Detect which cell encompasses the target text, then output its (X, Y) center coordinate. 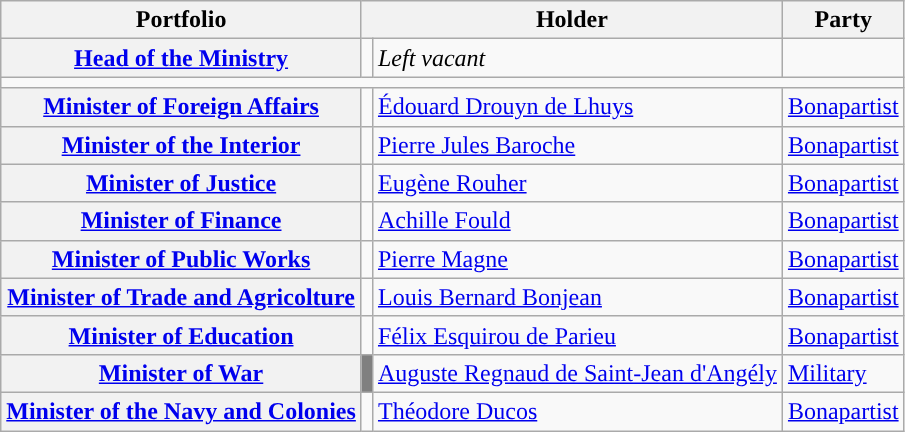
Auguste Regnaud de Saint-Jean d'Angély (577, 373)
Pierre Magne (577, 259)
Minister of Public Works (182, 259)
Édouard Drouyn de Lhuys (577, 107)
Félix Esquirou de Parieu (577, 335)
Holder (572, 20)
Minister of War (182, 373)
Minister of Trade and Agricolture (182, 297)
Minister of Justice (182, 183)
Théodore Ducos (577, 411)
Military (843, 373)
Left vacant (577, 58)
Minister of Finance (182, 221)
Achille Fould (577, 221)
Minister of the Interior (182, 145)
Pierre Jules Baroche (577, 145)
Portfolio (182, 20)
Minister of the Navy and Colonies (182, 411)
Party (843, 20)
Head of the Ministry (182, 58)
Minister of Education (182, 335)
Eugène Rouher (577, 183)
Minister of Foreign Affairs (182, 107)
Louis Bernard Bonjean (577, 297)
